From the cell containing the given text, extract its center point as [x, y] coordinate. 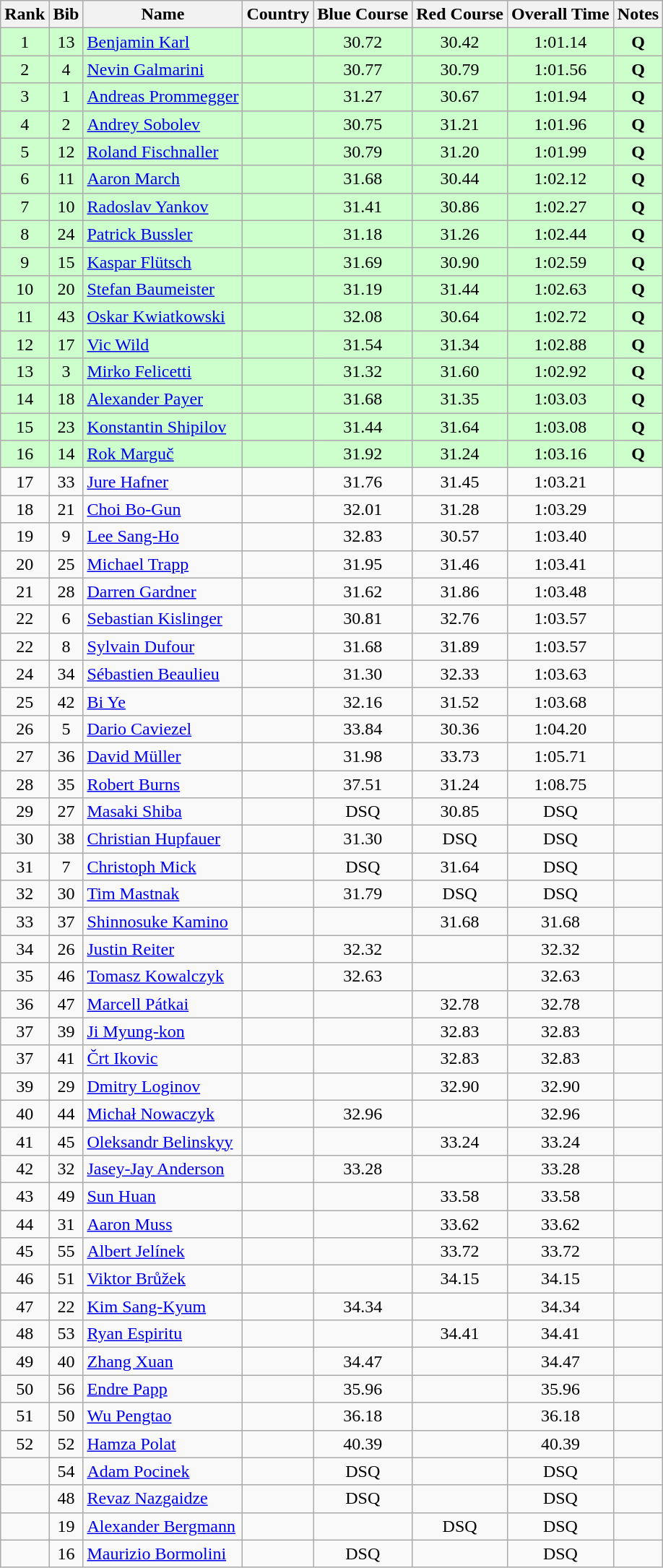
Jasey-Jay Anderson [163, 1169]
Benjamin Karl [163, 42]
1:01.94 [560, 97]
31.98 [363, 756]
Vic Wild [163, 345]
Andreas Prommegger [163, 97]
30.75 [363, 124]
30.44 [460, 179]
56 [66, 1389]
Notes [638, 14]
Aaron March [163, 179]
1:02.12 [560, 179]
31.52 [460, 701]
Michał Nowaczyk [163, 1114]
Overall Time [560, 14]
33.84 [363, 729]
1:03.21 [560, 482]
Robert Burns [163, 784]
31.28 [460, 509]
1:02.63 [560, 289]
Christian Hupfauer [163, 839]
1:03.08 [560, 427]
31.69 [363, 261]
Christoph Mick [163, 867]
1:03.16 [560, 454]
1:02.44 [560, 234]
Albert Jelínek [163, 1252]
1:03.41 [560, 564]
1:03.40 [560, 537]
Tomasz Kowalczyk [163, 976]
Hamza Polat [163, 1444]
31.41 [363, 207]
37.51 [363, 784]
Dmitry Loginov [163, 1086]
1:01.99 [560, 152]
31.19 [363, 289]
31.27 [363, 97]
Masaki Shiba [163, 812]
31.21 [460, 124]
30.77 [363, 69]
31.89 [460, 646]
Dario Caviezel [163, 729]
Darren Gardner [163, 592]
Endre Papp [163, 1389]
Oskar Kwiatkowski [163, 316]
Roland Fischnaller [163, 152]
Sébastien Beaulieu [163, 674]
31.76 [363, 482]
Michael Trapp [163, 564]
31.35 [460, 399]
1:01.14 [560, 42]
Maurizio Bormolini [163, 1554]
Wu Pengtao [163, 1416]
38 [66, 839]
1:03.68 [560, 701]
Ryan Espiritu [163, 1334]
Stefan Baumeister [163, 289]
32.76 [460, 619]
1:02.59 [560, 261]
31.79 [363, 894]
Kim Sang-Kyum [163, 1307]
31.45 [460, 482]
1:03.63 [560, 674]
31.20 [460, 152]
1:05.71 [560, 756]
1:02.72 [560, 316]
Adam Pocinek [163, 1471]
1:03.03 [560, 399]
Sebastian Kislinger [163, 619]
Alexander Bergmann [163, 1526]
1:02.27 [560, 207]
1:01.96 [560, 124]
Alexander Payer [163, 399]
Rank [25, 14]
Blue Course [363, 14]
Ji Myung-kon [163, 1031]
Andrey Sobolev [163, 124]
31.18 [363, 234]
31.86 [460, 592]
32.01 [363, 509]
Tim Mastnak [163, 894]
30.85 [460, 812]
Aaron Muss [163, 1224]
31.32 [363, 372]
30.81 [363, 619]
1:03.48 [560, 592]
Choi Bo-Gun [163, 509]
31.46 [460, 564]
32.08 [363, 316]
Country [278, 14]
Revaz Nazgaidze [163, 1499]
Zhang Xuan [163, 1361]
1:08.75 [560, 784]
30.90 [460, 261]
Red Course [460, 14]
Justin Reiter [163, 949]
30.67 [460, 97]
30.36 [460, 729]
Konstantin Shipilov [163, 427]
23 [66, 427]
31.60 [460, 372]
31.62 [363, 592]
Jure Hafner [163, 482]
Radoslav Yankov [163, 207]
32.16 [363, 701]
1:02.92 [560, 372]
Sylvain Dufour [163, 646]
Kaspar Flütsch [163, 261]
Črt Ikovic [163, 1059]
Viktor Brůžek [163, 1279]
30.86 [460, 207]
Mirko Felicetti [163, 372]
54 [66, 1471]
31.95 [363, 564]
32.33 [460, 674]
Patrick Bussler [163, 234]
Oleksandr Belinskyy [163, 1141]
31.26 [460, 234]
Bib [66, 14]
31.34 [460, 345]
30.42 [460, 42]
31.54 [363, 345]
Bi Ye [163, 701]
53 [66, 1334]
30.72 [363, 42]
Shinnosuke Kamino [163, 922]
Nevin Galmarini [163, 69]
33.73 [460, 756]
31.92 [363, 454]
1:04.20 [560, 729]
1:01.56 [560, 69]
Marcell Pátkai [163, 1004]
55 [66, 1252]
1:03.29 [560, 509]
30.57 [460, 537]
1:02.88 [560, 345]
Sun Huan [163, 1196]
30.64 [460, 316]
Lee Sang-Ho [163, 537]
Rok Marguč [163, 454]
Name [163, 14]
David Müller [163, 756]
